Return [X, Y] of the center of cell containing provided text 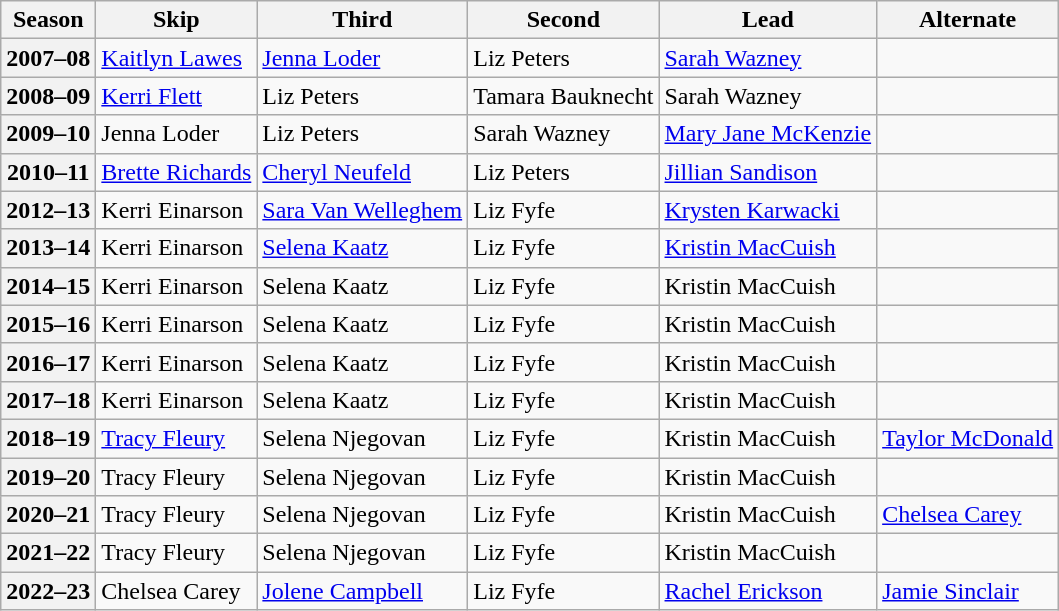
Mary Jane McKenzie [768, 134]
Skip [176, 20]
2022–23 [48, 591]
2016–17 [48, 362]
Kaitlyn Lawes [176, 58]
2010–11 [48, 172]
2020–21 [48, 515]
Sara Van Welleghem [362, 210]
Season [48, 20]
2009–10 [48, 134]
Second [564, 20]
Tamara Bauknecht [564, 96]
Jolene Campbell [362, 591]
Lead [768, 20]
Alternate [968, 20]
Rachel Erickson [768, 591]
Krysten Karwacki [768, 210]
2013–14 [48, 248]
Brette Richards [176, 172]
Cheryl Neufeld [362, 172]
2014–15 [48, 286]
2008–09 [48, 96]
Jillian Sandison [768, 172]
Third [362, 20]
Taylor McDonald [968, 438]
2012–13 [48, 210]
2017–18 [48, 400]
Jamie Sinclair [968, 591]
2015–16 [48, 324]
2007–08 [48, 58]
2019–20 [48, 477]
2018–19 [48, 438]
Kerri Flett [176, 96]
2021–22 [48, 553]
